Return the (X, Y) coordinate for the center point of the cell that contains the specified text.  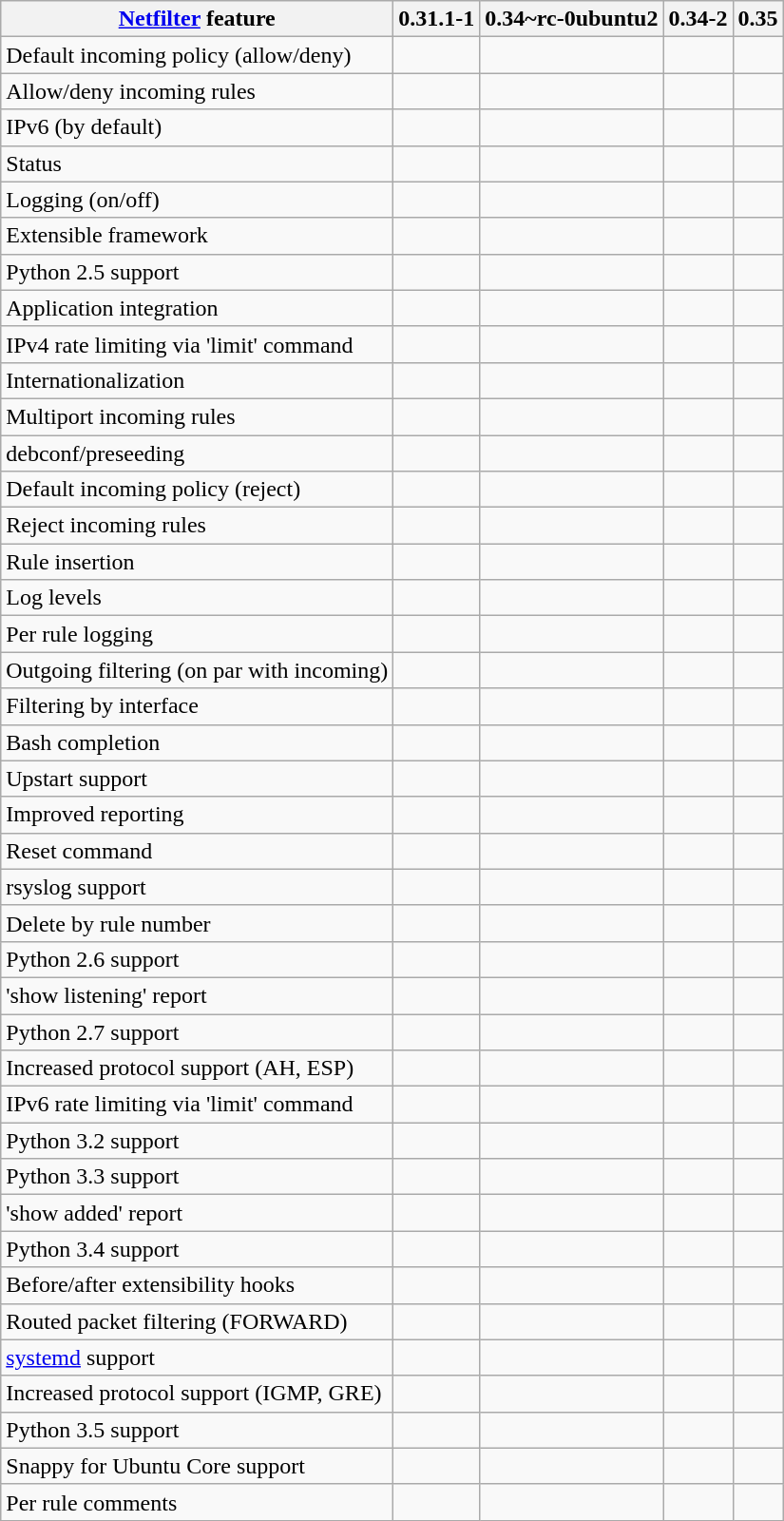
Default incoming policy (allow/deny) (198, 55)
0.35 (758, 19)
Internationalization (198, 380)
Application integration (198, 308)
Python 3.5 support (198, 1430)
IPv6 (by default) (198, 127)
0.34~rc-0ubuntu2 (572, 19)
Python 2.5 support (198, 272)
systemd support (198, 1357)
IPv6 rate limiting via 'limit' command (198, 1105)
Status (198, 164)
Multiport incoming rules (198, 416)
Python 2.7 support (198, 1031)
Allow/deny incoming rules (198, 91)
Bash completion (198, 742)
debconf/preseeding (198, 453)
0.31.1-1 (437, 19)
Logging (on/off) (198, 200)
Routed packet filtering (FORWARD) (198, 1321)
Filtering by interface (198, 706)
Improved reporting (198, 815)
Reset command (198, 851)
Outgoing filtering (on par with incoming) (198, 670)
Snappy for Ubuntu Core support (198, 1466)
Before/after extensibility hooks (198, 1285)
Python 3.4 support (198, 1249)
'show listening' report (198, 995)
Netfilter feature (198, 19)
Python 2.6 support (198, 959)
0.34-2 (698, 19)
Python 3.3 support (198, 1177)
rsyslog support (198, 887)
Rule insertion (198, 562)
Increased protocol support (AH, ESP) (198, 1069)
Reject incoming rules (198, 526)
IPv4 rate limiting via 'limit' command (198, 344)
'show added' report (198, 1213)
Extensible framework (198, 236)
Per rule comments (198, 1502)
Default incoming policy (reject) (198, 490)
Upstart support (198, 779)
Increased protocol support (IGMP, GRE) (198, 1394)
Python 3.2 support (198, 1141)
Delete by rule number (198, 923)
Log levels (198, 598)
Per rule logging (198, 634)
